Provide the [x, y] coordinate of the cell's center where the given text is located.  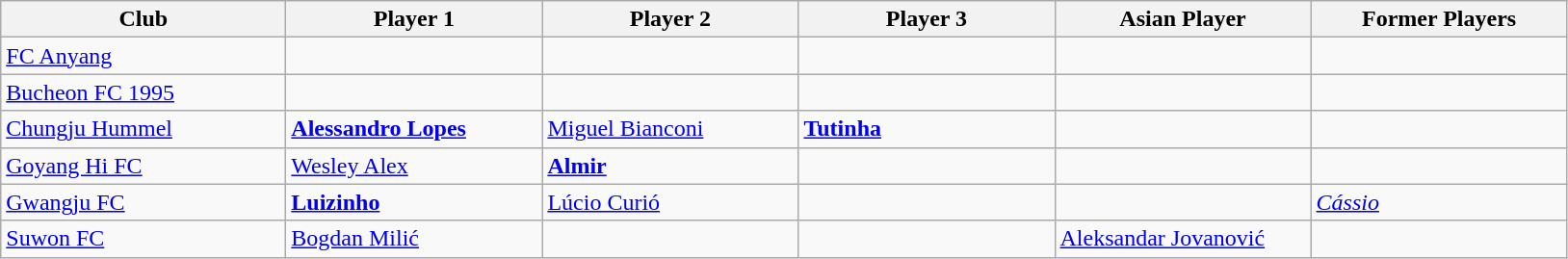
Cássio [1439, 202]
Asian Player [1183, 19]
Miguel Bianconi [670, 129]
Aleksandar Jovanović [1183, 239]
Former Players [1439, 19]
Player 2 [670, 19]
Alessandro Lopes [414, 129]
Chungju Hummel [144, 129]
Wesley Alex [414, 166]
Lúcio Curió [670, 202]
Player 1 [414, 19]
Gwangju FC [144, 202]
Goyang Hi FC [144, 166]
Almir [670, 166]
Bucheon FC 1995 [144, 92]
Tutinha [927, 129]
Suwon FC [144, 239]
Player 3 [927, 19]
Bogdan Milić [414, 239]
Luizinho [414, 202]
FC Anyang [144, 56]
Club [144, 19]
